Output the (X, Y) coordinate of the center of the cell containing the given text.  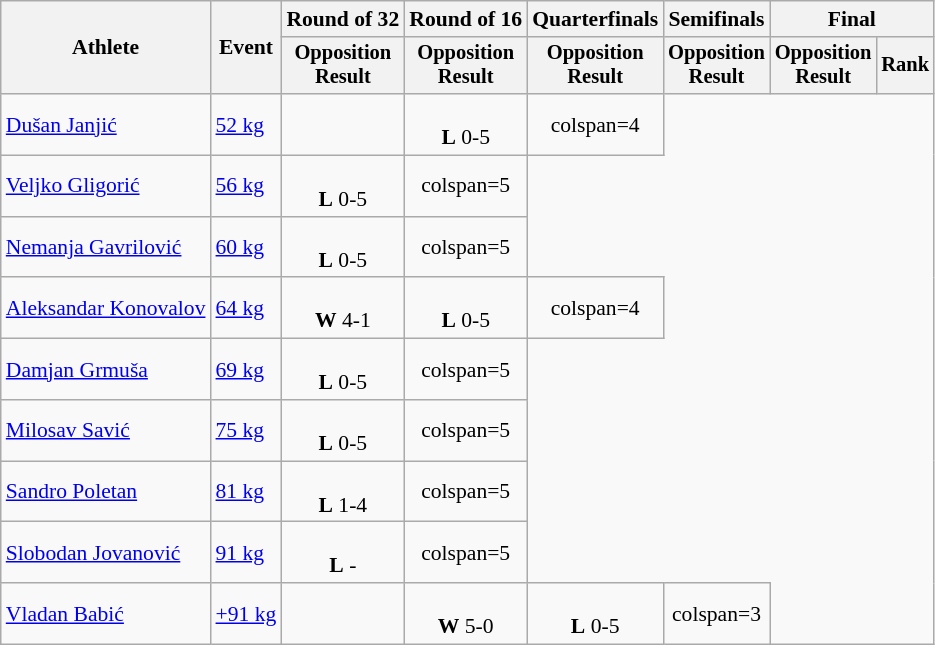
75 kg (246, 430)
Event (246, 48)
81 kg (246, 492)
Vladan Babić (106, 614)
Milosav Savić (106, 430)
L 1-4 (342, 492)
W 4-1 (342, 308)
64 kg (246, 308)
91 kg (246, 552)
Rank (905, 66)
Sandro Poletan (106, 492)
Quarterfinals (595, 19)
69 kg (246, 370)
Aleksandar Konovalov (106, 308)
W 5-0 (466, 614)
Damjan Grmuša (106, 370)
Round of 16 (466, 19)
Final (852, 19)
Athlete (106, 48)
Veljko Gligorić (106, 186)
Round of 32 (342, 19)
colspan=3 (716, 614)
Nemanja Gavrilović (106, 248)
L - (342, 552)
Semifinals (716, 19)
+91 kg (246, 614)
Slobodan Jovanović (106, 552)
60 kg (246, 248)
56 kg (246, 186)
Dušan Janjić (106, 124)
52 kg (246, 124)
